Provide the [X, Y] coordinate of the cell's center where the given text is located.  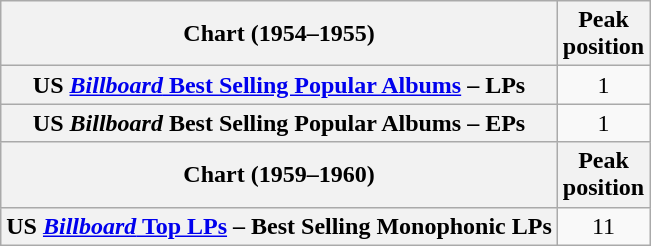
US Billboard Best Selling Popular Albums – EPs [280, 123]
Chart (1959–1960) [280, 174]
US Billboard Best Selling Popular Albums – LPs [280, 85]
11 [603, 226]
US Billboard Top LPs – Best Selling Monophonic LPs [280, 226]
Chart (1954–1955) [280, 34]
